Identify which cell holds the provided text, then report its (X, Y) central coordinate. 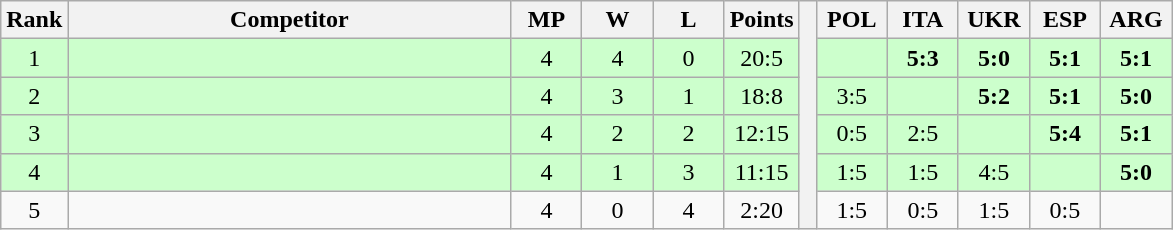
11:15 (762, 172)
5:3 (922, 58)
5 (34, 210)
L (688, 20)
20:5 (762, 58)
W (618, 20)
3:5 (852, 96)
Points (762, 20)
Competitor (290, 20)
5:2 (994, 96)
MP (546, 20)
UKR (994, 20)
POL (852, 20)
4:5 (994, 172)
ARG (1136, 20)
5:4 (1064, 134)
12:15 (762, 134)
18:8 (762, 96)
ESP (1064, 20)
ITA (922, 20)
2:5 (922, 134)
Rank (34, 20)
2:20 (762, 210)
